Scan for the cell matching the given text and deliver its (X, Y) coordinate at center. 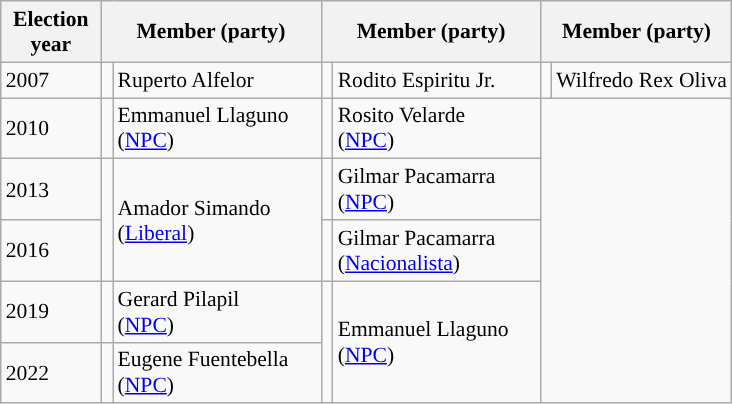
2022 (51, 372)
2013 (51, 190)
Rosito Velarde(NPC) (437, 128)
2019 (51, 312)
Gilmar Pacamarra(Nacionalista) (437, 250)
Wilfredo Rex Oliva (642, 80)
2016 (51, 250)
Ruperto Alfelor (217, 80)
Electionyear (51, 32)
Gerard Pilapil(NPC) (217, 312)
2010 (51, 128)
Eugene Fuentebella(NPC) (217, 372)
Gilmar Pacamarra(NPC) (437, 190)
2007 (51, 80)
Rodito Espiritu Jr. (437, 80)
Amador Simando(Liberal) (217, 220)
